Scan for the cell matching the given text and deliver its (x, y) coordinate at center. 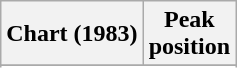
Chart (1983) (72, 34)
Peak position (189, 34)
